Find where the given text appears and provide that cell's center as (x, y) coordinate. 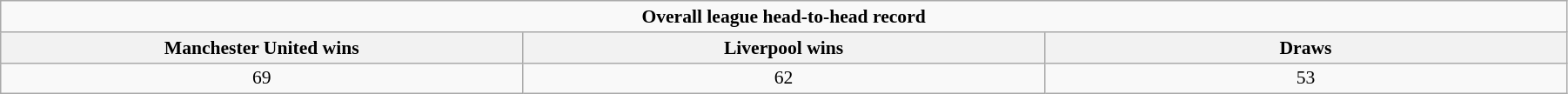
53 (1306, 78)
69 (262, 78)
62 (784, 78)
Manchester United wins (262, 48)
Liverpool wins (784, 48)
Overall league head-to-head record (784, 17)
Draws (1306, 48)
